Scan for the cell matching the given text and deliver its [x, y] coordinate at center. 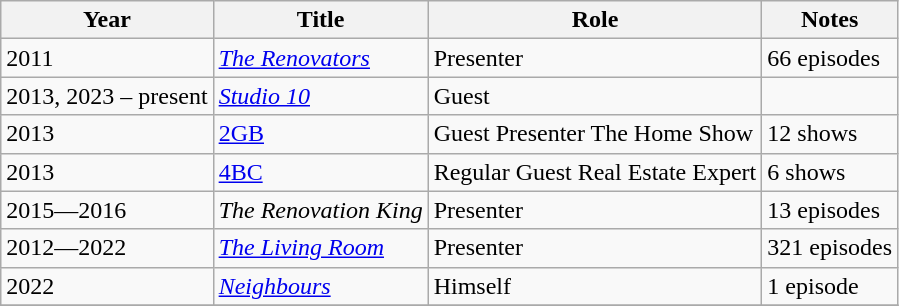
Guest [595, 96]
321 episodes [830, 248]
2015—2016 [107, 210]
Year [107, 20]
Title [320, 20]
12 shows [830, 134]
Notes [830, 20]
6 shows [830, 172]
4BC [320, 172]
2011 [107, 58]
The Living Room [320, 248]
Studio 10 [320, 96]
Neighbours [320, 286]
2022 [107, 286]
13 episodes [830, 210]
Himself [595, 286]
2GB [320, 134]
The Renovation King [320, 210]
Guest Presenter The Home Show [595, 134]
Regular Guest Real Estate Expert [595, 172]
2012—2022 [107, 248]
1 episode [830, 286]
66 episodes [830, 58]
Role [595, 20]
The Renovators [320, 58]
2013, 2023 – present [107, 96]
